Search for the cell housing the specified text and yield its (X, Y) center coordinate. 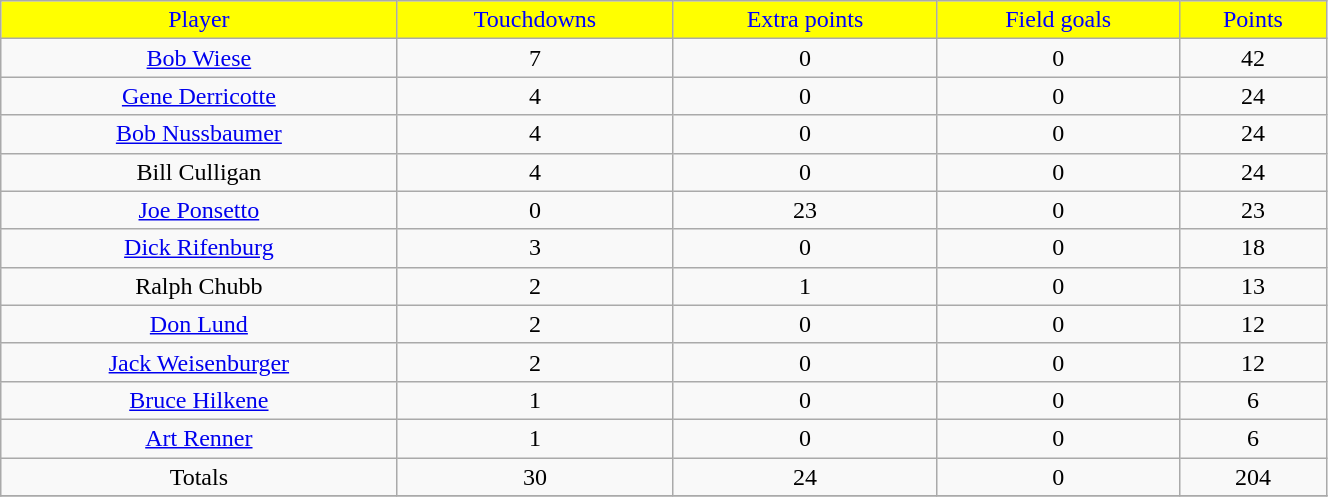
Points (1252, 20)
Art Renner (199, 438)
204 (1252, 477)
Touchdowns (535, 20)
Extra points (805, 20)
7 (535, 58)
30 (535, 477)
13 (1252, 286)
Totals (199, 477)
Bill Culligan (199, 172)
Dick Rifenburg (199, 248)
Bruce Hilkene (199, 400)
Don Lund (199, 324)
Joe Ponsetto (199, 210)
Gene Derricotte (199, 96)
Bob Wiese (199, 58)
Field goals (1058, 20)
18 (1252, 248)
Bob Nussbaumer (199, 134)
Ralph Chubb (199, 286)
Player (199, 20)
42 (1252, 58)
Jack Weisenburger (199, 362)
3 (535, 248)
